Return [X, Y] of the center of cell containing provided text 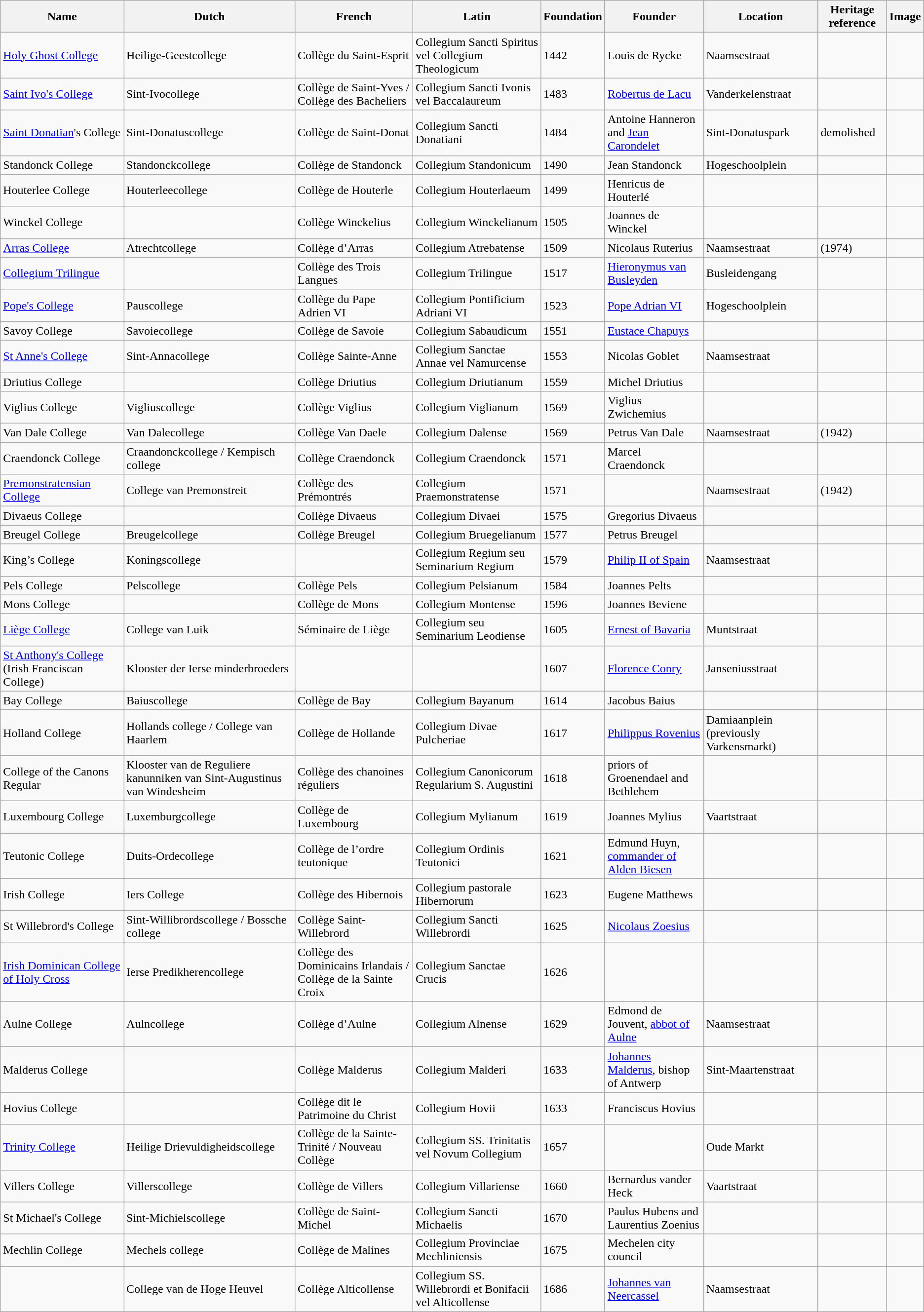
Iers College [209, 894]
Houterlee College [62, 191]
King’s College [62, 560]
Henricus de Houterlé [654, 191]
Collegium Sanctae Crucis [477, 972]
1551 [573, 331]
1517 [573, 273]
1442 [573, 55]
Collegium Divae Pulcheriae [477, 733]
1577 [573, 535]
Heritage reference [852, 17]
Collège de Luxembourg [354, 816]
1626 [573, 972]
1657 [573, 1147]
Teutonic College [62, 856]
Gregorius Divaeus [654, 516]
1509 [573, 248]
Collegium Provinciae Mechliniensis [477, 1250]
Michel Driutius [654, 382]
Petrus Breugel [654, 535]
Malderus College [62, 1070]
1670 [573, 1218]
1618 [573, 778]
Sint-Annacollege [209, 356]
Collège de Malines [354, 1250]
Collegium Praemonstratense [477, 491]
Pauscollege [209, 305]
Pelscollege [209, 585]
Collège de Bay [354, 700]
Collegium Sancti Donatiani [477, 133]
Savoy College [62, 331]
1607 [573, 668]
Collegium Viglianum [477, 408]
Van Dale College [62, 433]
Eustace Chapuys [654, 331]
Ernest of Bavaria [654, 630]
Collège de l’ordre teutonique [354, 856]
Janseniusstraat [761, 668]
Atrechtcollege [209, 248]
1575 [573, 516]
Collège de Mons [354, 604]
Luxemburgcollege [209, 816]
Collegium Montense [477, 604]
Viglius Zwichemius [654, 408]
Breugelcollege [209, 535]
Collegium SS. Trinitatis vel Novum Collegium [477, 1147]
Driutius College [62, 382]
Collège des Dominicains Irlandais / Collège de la Sainte Croix [354, 972]
Collegium seu Seminarium Leodiense [477, 630]
Collège Breugel [354, 535]
Premonstratensian College [62, 491]
Villers College [62, 1186]
Oude Markt [761, 1147]
Collège Pels [354, 585]
Florence Conry [654, 668]
1584 [573, 585]
Trinity College [62, 1147]
Collegium Sancti Spiritus vel Collegium Theologicum [477, 55]
Arras College [62, 248]
Collège Divaeus [354, 516]
Collegium Atrebatense [477, 248]
Duits-Ordecollege [209, 856]
Saint Donatian's College [62, 133]
Sint-Willibrordscollege / Bossche college [209, 927]
1499 [573, 191]
Savoiecollege [209, 331]
Antoine Hanneron and Jean Carondelet [654, 133]
Collegium Sabaudicum [477, 331]
Collège Van Daele [354, 433]
Collège de Saint-Donat [354, 133]
Nicolaus Zoesius [654, 927]
1621 [573, 856]
Mechelen city council [654, 1250]
1625 [573, 927]
Klooster van de Reguliere kanunniken van Sint-Augustinus van Windesheim [209, 778]
Collège de Saint-Michel [354, 1218]
Collège Alticollense [354, 1289]
Collegium Sanctae Annae vel Namurcense [477, 356]
1623 [573, 894]
St Anthony's College (Irish Franciscan College) [62, 668]
Eugene Matthews [654, 894]
Collegium Ordinis Teutonici [477, 856]
Collegium Craendonck [477, 458]
Luxembourg College [62, 816]
Liège College [62, 630]
Collegium Bruegelianum [477, 535]
Hieronymus van Busleyden [654, 273]
Location [761, 17]
Nicolaus Ruterius [654, 248]
Collège Craendonck [354, 458]
1629 [573, 1024]
Nicolas Goblet [654, 356]
Edmund Huyn, commander of Alden Biesen [654, 856]
Philippus Rovenius [654, 733]
Collège de Houterle [354, 191]
Collège dit le Patrimoine du Christ [354, 1109]
Robertus de Lacu [654, 94]
Collegium Winckelianum [477, 222]
(1974) [852, 248]
Collegium Bayanum [477, 700]
Collège Malderus [354, 1070]
Name [62, 17]
Sint-Michielscollege [209, 1218]
Latin [477, 17]
Collège des chanoines réguliers [354, 778]
Image [905, 17]
Collège Winckelius [354, 222]
Sint-Donatuscollege [209, 133]
Collège de la Sainte-Trinité / Nouveau Collège [354, 1147]
College of the Canons Regular [62, 778]
Aulncollege [209, 1024]
Foundation [573, 17]
College van Luik [209, 630]
Collège des Trois Langues [354, 273]
Founder [654, 17]
Collège Driutius [354, 382]
Collège d’Arras [354, 248]
1505 [573, 222]
Viglius College [62, 408]
Joannes Pelts [654, 585]
1660 [573, 1186]
Joannes de Winckel [654, 222]
Collège du Pape Adrien VI [354, 305]
Marcel Craendonck [654, 458]
Joannes Mylius [654, 816]
Collège Sainte-Anne [354, 356]
Collegium Sancti Willebrordi [477, 927]
Collegium SS. Willebrordi et Bonifacii vel Alticollense [477, 1289]
Standonck College [62, 165]
1484 [573, 133]
Mechlin College [62, 1250]
Villerscollege [209, 1186]
Séminaire de Liège [354, 630]
Collegium Driutianum [477, 382]
Collegium Malderi [477, 1070]
Collegium Sancti Michaelis [477, 1218]
Collegium Canonicorum Regularium S. Augustini [477, 778]
Aulne College [62, 1024]
Collegium Mylianum [477, 816]
Dutch [209, 17]
Winckel College [62, 222]
Pope Adrian VI [654, 305]
Saint Ivo's College [62, 94]
1523 [573, 305]
Pels College [62, 585]
Houterleecollege [209, 191]
Collège de Standonck [354, 165]
Heilige-Geestcollege [209, 55]
Sint-Ivocollege [209, 94]
Collegium Alnense [477, 1024]
Collège du Saint-Esprit [354, 55]
Collegium Regium seu Seminarium Regium [477, 560]
1686 [573, 1289]
Collegium Dalense [477, 433]
1490 [573, 165]
Collegium pastorale Hibernorum [477, 894]
Collège des Prémontrés [354, 491]
Koningscollege [209, 560]
Collège Viglius [354, 408]
Collegium Hovii [477, 1109]
Collegium Standonicum [477, 165]
1614 [573, 700]
Petrus Van Dale [654, 433]
Ierse Predikherencollege [209, 972]
Collège des Hibernois [354, 894]
Collège de Saint-Yves / Collège des Bacheliers [354, 94]
Collège Saint-Willebrord [354, 927]
Collège de Villers [354, 1186]
St Willebrord's College [62, 927]
Louis de Rycke [654, 55]
Collège d’Aulne [354, 1024]
College van de Hoge Heuvel [209, 1289]
Franciscus Hovius [654, 1109]
1553 [573, 356]
Collegium Divaei [477, 516]
1559 [573, 382]
1675 [573, 1250]
Bay College [62, 700]
St Michael's College [62, 1218]
1617 [573, 733]
Jacobus Baius [654, 700]
1619 [573, 816]
Holland College [62, 733]
Breugel College [62, 535]
demolished [852, 133]
Collegium Pontificium Adriani VI [477, 305]
Damiaanplein (previously Varkensmarkt) [761, 733]
Sint-Donatuspark [761, 133]
Irish Dominican College of Holy Cross [62, 972]
Collegium Pelsianum [477, 585]
Divaeus College [62, 516]
Hollands college / College van Haarlem [209, 733]
1605 [573, 630]
Collegium Houterlaeum [477, 191]
priors of Groenendael and Bethlehem [654, 778]
Van Dalecollege [209, 433]
French [354, 17]
Standonckcollege [209, 165]
Muntstraat [761, 630]
1579 [573, 560]
Vigliuscollege [209, 408]
Jean Standonck [654, 165]
Collegium Sancti Ivonis vel Baccalaureum [477, 94]
Philip II of Spain [654, 560]
Craandonckcollege / Kempisch college [209, 458]
Busleidengang [761, 273]
Johannes Malderus, bishop of Antwerp [654, 1070]
Collège de Hollande [354, 733]
Joannes Beviene [654, 604]
Johannes van Neercassel [654, 1289]
College van Premonstreit [209, 491]
Collège de Savoie [354, 331]
Sint-Maartenstraat [761, 1070]
Heilige Drievuldigheidscollege [209, 1147]
Collegium Villariense [477, 1186]
Hovius College [62, 1109]
1483 [573, 94]
Pope's College [62, 305]
Mons College [62, 604]
Klooster der Ierse minderbroeders [209, 668]
St Anne's College [62, 356]
Baiuscollege [209, 700]
Mechels college [209, 1250]
Craendonck College [62, 458]
Bernardus vander Heck [654, 1186]
Holy Ghost College [62, 55]
Vanderkelenstraat [761, 94]
Paulus Hubens and Laurentius Zoenius [654, 1218]
1596 [573, 604]
Edmond de Jouvent, abbot of Aulne [654, 1024]
Irish College [62, 894]
